Extract the [X, Y] coordinate from the center of the cell holding the provided text.  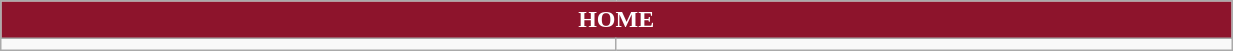
HOME [616, 20]
